Capture the cell that displays the provided text and extract its (X, Y) central coordinate. 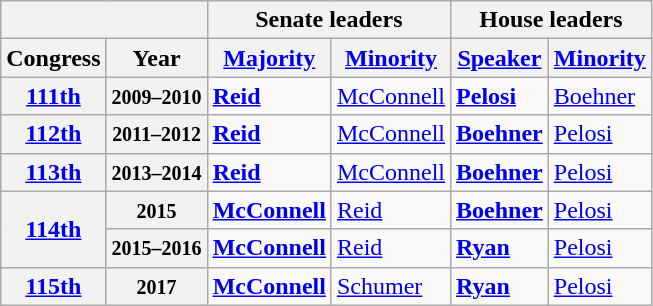
111th (54, 96)
2015–2016 (156, 248)
2015 (156, 210)
2011–2012 (156, 134)
House leaders (552, 20)
2017 (156, 286)
113th (54, 172)
115th (54, 286)
112th (54, 134)
2009–2010 (156, 96)
Schumer (390, 286)
114th (54, 229)
Speaker (500, 58)
Congress (54, 58)
Year (156, 58)
Majority (269, 58)
Senate leaders (328, 20)
2013–2014 (156, 172)
